Extract the [X, Y] coordinate from the center of the cell holding the provided text.  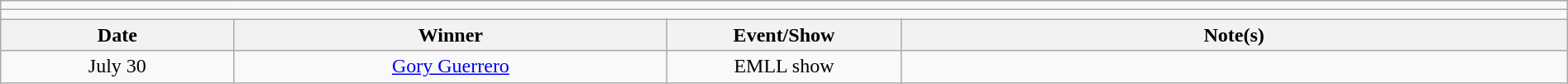
July 30 [117, 67]
Event/Show [784, 35]
EMLL show [784, 67]
Gory Guerrero [451, 67]
Winner [451, 35]
Date [117, 35]
Note(s) [1234, 35]
